Locate the cell with the specified text and output its [x, y] center coordinate. 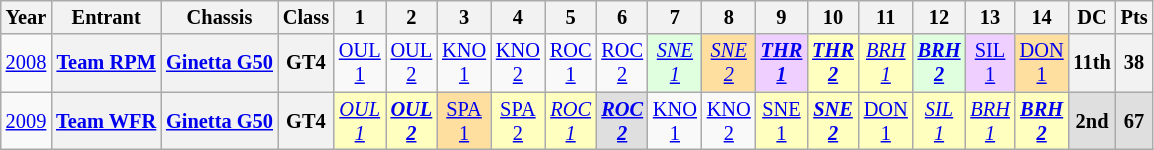
13 [990, 17]
38 [1134, 63]
2 [412, 17]
12 [940, 17]
11th [1092, 63]
SPA1 [464, 121]
Pts [1134, 17]
8 [729, 17]
6 [622, 17]
THR1 [782, 63]
Year [26, 17]
1 [360, 17]
10 [833, 17]
2nd [1092, 121]
THR2 [833, 63]
14 [1042, 17]
Chassis [220, 17]
2009 [26, 121]
Team RPM [106, 63]
7 [675, 17]
SPA2 [518, 121]
DC [1092, 17]
5 [571, 17]
2008 [26, 63]
Team WFR [106, 121]
11 [886, 17]
Entrant [106, 17]
3 [464, 17]
9 [782, 17]
67 [1134, 121]
Class [306, 17]
4 [518, 17]
